Return the [X, Y] coordinate for the center point of the cell that contains the specified text.  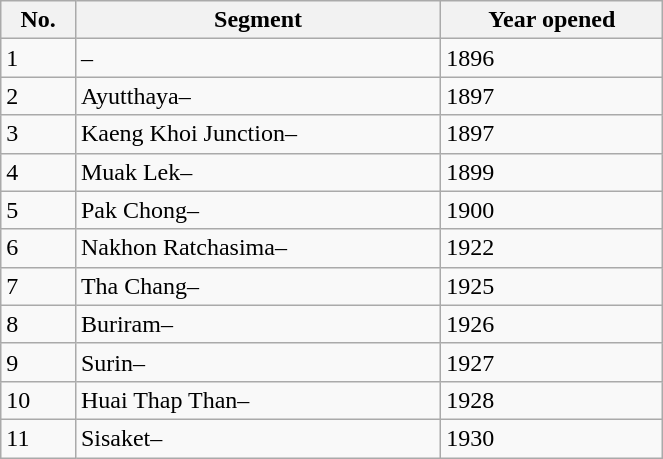
Ayutthaya– [258, 96]
11 [38, 438]
Muak Lek– [258, 172]
2 [38, 96]
9 [38, 362]
1922 [552, 248]
1896 [552, 58]
5 [38, 210]
1927 [552, 362]
– [258, 58]
8 [38, 324]
10 [38, 400]
No. [38, 20]
Buriram– [258, 324]
Kaeng Khoi Junction– [258, 134]
Sisaket– [258, 438]
1899 [552, 172]
Year opened [552, 20]
Huai Thap Than– [258, 400]
1930 [552, 438]
1928 [552, 400]
Pak Chong– [258, 210]
1900 [552, 210]
4 [38, 172]
1925 [552, 286]
Tha Chang– [258, 286]
Nakhon Ratchasima– [258, 248]
Segment [258, 20]
1 [38, 58]
7 [38, 286]
1926 [552, 324]
3 [38, 134]
Surin– [258, 362]
6 [38, 248]
